Capture the cell that displays the provided text and extract its (x, y) central coordinate. 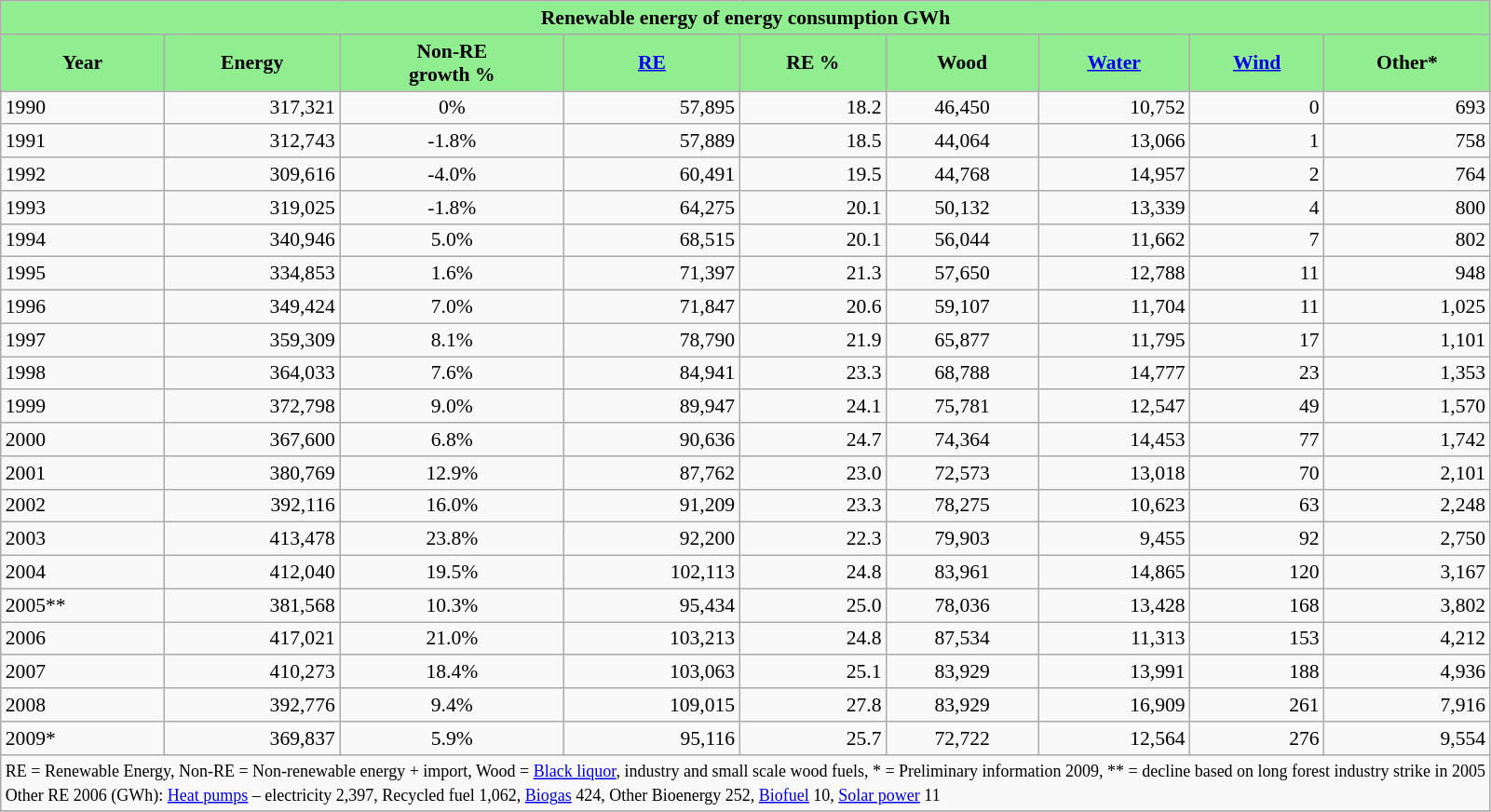
2005** (83, 605)
3,167 (1408, 573)
Year (83, 63)
95,116 (652, 738)
109,015 (652, 705)
21.0% (453, 639)
2,248 (1408, 506)
89,947 (652, 407)
410,273 (251, 672)
Water (1114, 63)
369,837 (251, 738)
2003 (83, 539)
120 (1257, 573)
74,364 (963, 440)
3,802 (1408, 605)
1999 (83, 407)
319,025 (251, 208)
4,936 (1408, 672)
359,309 (251, 340)
84,941 (652, 373)
412,040 (251, 573)
1,570 (1408, 407)
1997 (83, 340)
367,600 (251, 440)
2004 (83, 573)
13,066 (1114, 142)
Non-REgrowth % (453, 63)
19.5 (812, 174)
60,491 (652, 174)
92,200 (652, 539)
11,704 (1114, 307)
50,132 (963, 208)
23 (1257, 373)
14,957 (1114, 174)
25.7 (812, 738)
44,768 (963, 174)
14,777 (1114, 373)
9.4% (453, 705)
87,762 (652, 473)
764 (1408, 174)
168 (1257, 605)
276 (1257, 738)
57,895 (652, 108)
1998 (83, 373)
25.1 (812, 672)
11,795 (1114, 340)
413,478 (251, 539)
7,916 (1408, 705)
23.8% (453, 539)
948 (1408, 274)
63 (1257, 506)
16.0% (453, 506)
RE % (812, 63)
78,275 (963, 506)
18.5 (812, 142)
2007 (83, 672)
-4.0% (453, 174)
10.3% (453, 605)
68,788 (963, 373)
Energy (251, 63)
10,623 (1114, 506)
417,021 (251, 639)
1,101 (1408, 340)
72,722 (963, 738)
392,116 (251, 506)
21.3 (812, 274)
24.1 (812, 407)
11,662 (1114, 240)
13,991 (1114, 672)
1 (1257, 142)
2006 (83, 639)
800 (1408, 208)
14,865 (1114, 573)
59,107 (963, 307)
372,798 (251, 407)
2000 (83, 440)
56,044 (963, 240)
340,946 (251, 240)
64,275 (652, 208)
72,573 (963, 473)
1996 (83, 307)
9,455 (1114, 539)
13,428 (1114, 605)
6.8% (453, 440)
309,616 (251, 174)
12,564 (1114, 738)
49 (1257, 407)
83,961 (963, 573)
0% (453, 108)
2001 (83, 473)
5.9% (453, 738)
1990 (83, 108)
7 (1257, 240)
2008 (83, 705)
57,889 (652, 142)
1992 (83, 174)
18.2 (812, 108)
44,064 (963, 142)
153 (1257, 639)
103,063 (652, 672)
17 (1257, 340)
9,554 (1408, 738)
13,339 (1114, 208)
1,025 (1408, 307)
27.8 (812, 705)
802 (1408, 240)
7.0% (453, 307)
91,209 (652, 506)
317,321 (251, 108)
20.6 (812, 307)
1.6% (453, 274)
261 (1257, 705)
103,213 (652, 639)
1991 (83, 142)
188 (1257, 672)
46,450 (963, 108)
90,636 (652, 440)
334,853 (251, 274)
1995 (83, 274)
RE (652, 63)
79,903 (963, 539)
71,847 (652, 307)
Wind (1257, 63)
349,424 (251, 307)
70 (1257, 473)
8.1% (453, 340)
25.0 (812, 605)
0 (1257, 108)
12.9% (453, 473)
57,650 (963, 274)
22.3 (812, 539)
2009* (83, 738)
Other* (1408, 63)
71,397 (652, 274)
4,212 (1408, 639)
78,790 (652, 340)
5.0% (453, 240)
12,788 (1114, 274)
92 (1257, 539)
23.0 (812, 473)
312,743 (251, 142)
102,113 (652, 573)
7.6% (453, 373)
78,036 (963, 605)
Wood (963, 63)
65,877 (963, 340)
9.0% (453, 407)
1,742 (1408, 440)
693 (1408, 108)
24.7 (812, 440)
12,547 (1114, 407)
1993 (83, 208)
2,101 (1408, 473)
21.9 (812, 340)
14,453 (1114, 440)
2,750 (1408, 539)
381,568 (251, 605)
87,534 (963, 639)
13,018 (1114, 473)
19.5% (453, 573)
77 (1257, 440)
758 (1408, 142)
75,781 (963, 407)
2002 (83, 506)
364,033 (251, 373)
1,353 (1408, 373)
1994 (83, 240)
380,769 (251, 473)
95,434 (652, 605)
68,515 (652, 240)
Renewable energy of energy consumption GWh (745, 18)
2 (1257, 174)
16,909 (1114, 705)
18.4% (453, 672)
10,752 (1114, 108)
11,313 (1114, 639)
4 (1257, 208)
392,776 (251, 705)
